Extract the [X, Y] coordinate from the center of the cell holding the provided text.  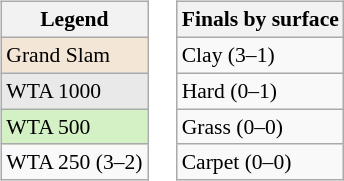
Hard (0–1) [260, 91]
WTA 250 (3–2) [74, 162]
Grand Slam [74, 55]
Clay (3–1) [260, 55]
Legend [74, 20]
Carpet (0–0) [260, 162]
WTA 500 [74, 127]
Finals by surface [260, 20]
Grass (0–0) [260, 127]
WTA 1000 [74, 91]
